Search for the cell housing the specified text and yield its (X, Y) center coordinate. 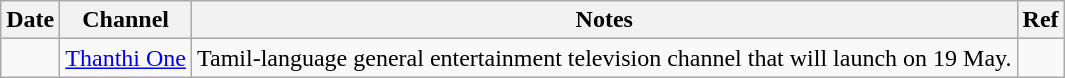
Date (30, 20)
Notes (604, 20)
Tamil-language general entertainment television channel that will launch on 19 May. (604, 58)
Channel (126, 20)
Ref (1040, 20)
Thanthi One (126, 58)
